Return [x, y] of the center of cell containing provided text 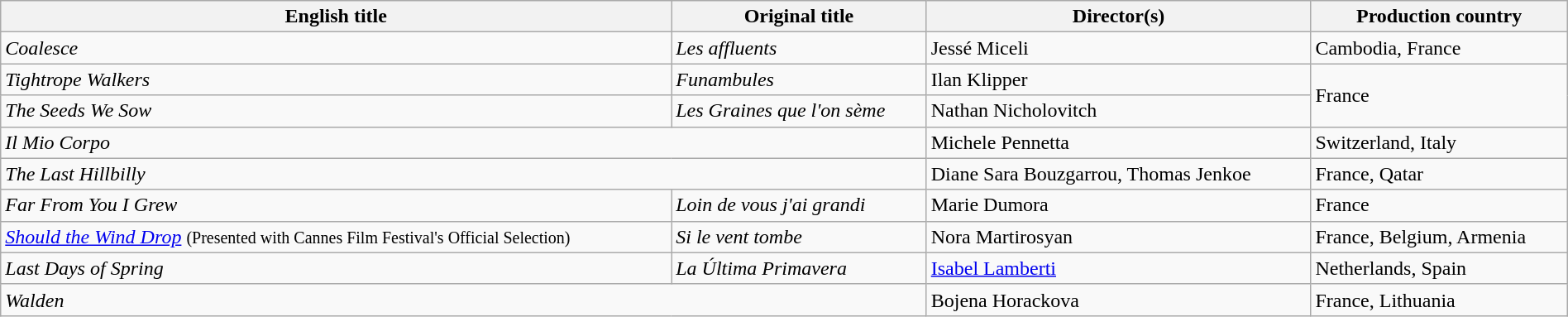
France, Belgium, Armenia [1439, 237]
Si le vent tombe [799, 237]
Jessé Miceli [1118, 48]
Tightrope Walkers [336, 79]
Ilan Klipper [1118, 79]
Nora Martirosyan [1118, 237]
English title [336, 17]
The Last Hillbilly [463, 174]
Switzerland, Italy [1439, 142]
Far From You I Grew [336, 205]
Should the Wind Drop (Presented with Cannes Film Festival's Official Selection) [336, 237]
Les affluents [799, 48]
Last Days of Spring [336, 268]
Marie Dumora [1118, 205]
The Seeds We Sow [336, 111]
France, Lithuania [1439, 300]
Diane Sara Bouzgarrou, Thomas Jenkoe [1118, 174]
Nathan Nicholovitch [1118, 111]
Production country [1439, 17]
Netherlands, Spain [1439, 268]
Il Mio Corpo [463, 142]
Cambodia, France [1439, 48]
La Última Primavera [799, 268]
Walden [463, 300]
Director(s) [1118, 17]
France, Qatar [1439, 174]
Bojena Horackova [1118, 300]
Original title [799, 17]
Coalesce [336, 48]
Les Graines que l'on sème [799, 111]
Isabel Lamberti [1118, 268]
Michele Pennetta [1118, 142]
Loin de vous j'ai grandi [799, 205]
Funambules [799, 79]
